For the text-containing cell, return its midpoint in [x, y] coordinate format. 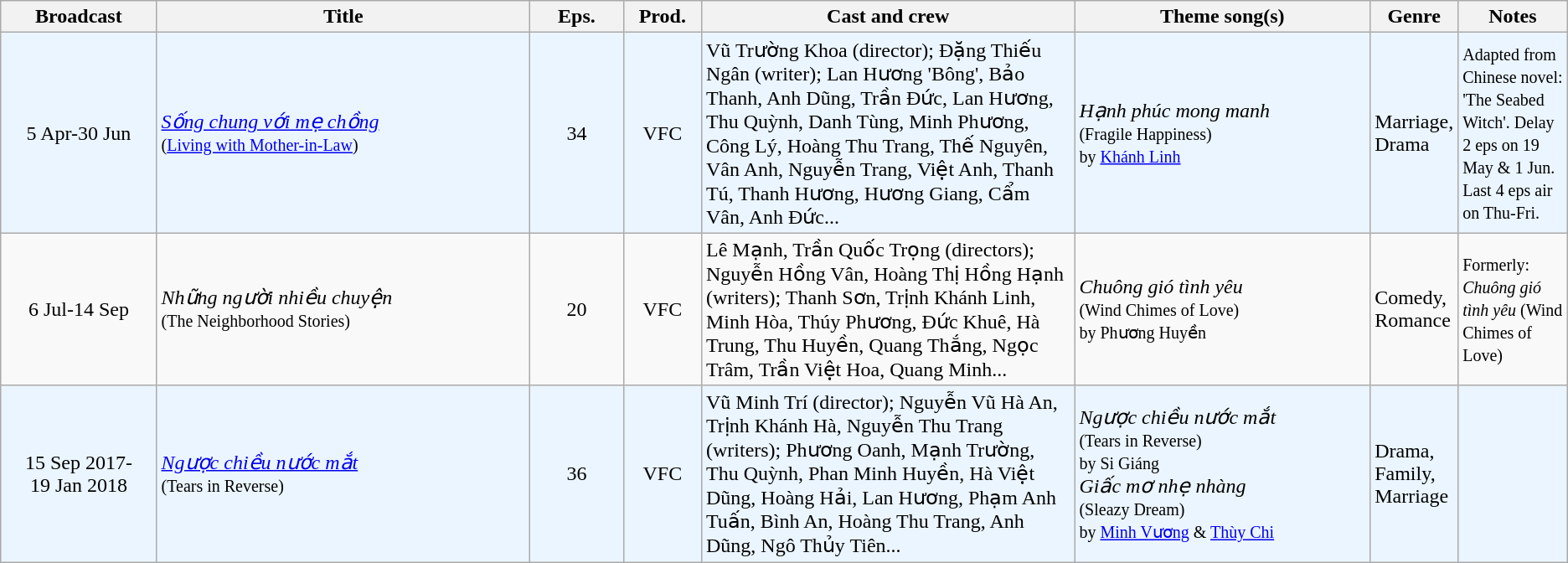
Prod. [662, 17]
Hạnh phúc mong manh (Fragile Happiness)by Khánh Linh [1223, 132]
Eps. [577, 17]
Broadcast [79, 17]
Sống chung với mẹ chồng (Living with Mother-in-Law) [343, 132]
36 [577, 474]
15 Sep 2017-19 Jan 2018 [79, 474]
34 [577, 132]
20 [577, 309]
5 Apr-30 Jun [79, 132]
Ngược chiều nước mắt (Tears in Reverse)by Si GiángGiấc mơ nhẹ nhàng (Sleazy Dream)by Minh Vương & Thùy Chi [1223, 474]
Title [343, 17]
Ngược chiều nước mắt (Tears in Reverse) [343, 474]
Notes [1513, 17]
Marriage, Drama [1414, 132]
Những người nhiều chuyện (The Neighborhood Stories) [343, 309]
Adapted from Chinese novel: 'The Seabed Witch'. Delay 2 eps on 19 May & 1 Jun. Last 4 eps air on Thu-Fri. [1513, 132]
Formerly: Chuông gió tình yêu (Wind Chimes of Love) [1513, 309]
Drama, Family, Marriage [1414, 474]
6 Jul-14 Sep [79, 309]
Genre [1414, 17]
Cast and crew [888, 17]
Theme song(s) [1223, 17]
Chuông gió tình yêu (Wind Chimes of Love)by Phương Huyền [1223, 309]
Comedy, Romance [1414, 309]
